Scan for the cell matching the given text and deliver its (x, y) coordinate at center. 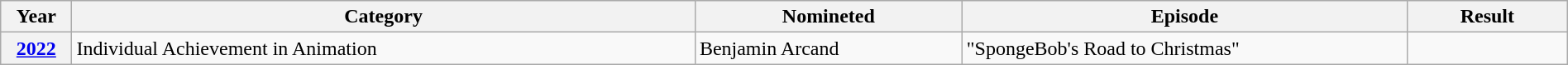
Nomineted (829, 17)
Year (36, 17)
"SpongeBob's Road to Christmas" (1184, 48)
Result (1487, 17)
2022 (36, 48)
Individual Achievement in Animation (384, 48)
Category (384, 17)
Benjamin Arcand (829, 48)
Episode (1184, 17)
